For the text-containing cell, return its midpoint in (x, y) coordinate format. 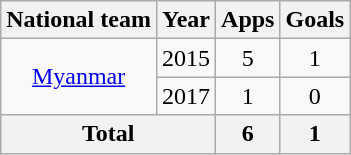
Total (108, 134)
6 (248, 134)
2017 (186, 96)
Year (186, 20)
Goals (315, 20)
Myanmar (79, 77)
0 (315, 96)
Apps (248, 20)
National team (79, 20)
2015 (186, 58)
5 (248, 58)
